Locate the cell with the specified text and output its (x, y) center coordinate. 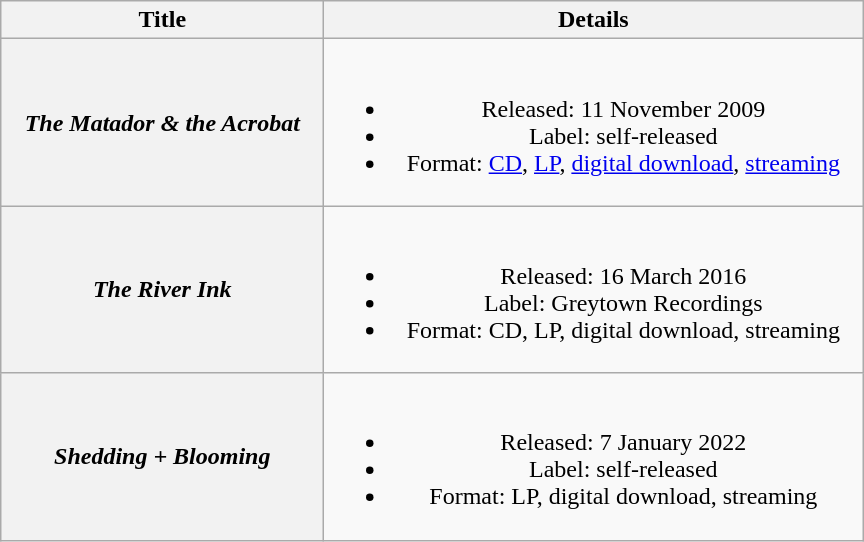
Title (162, 20)
Shedding + Blooming (162, 456)
The River Ink (162, 290)
Details (594, 20)
The Matador & the Acrobat (162, 122)
Released: 11 November 2009Label: self-releasedFormat: CD, LP, digital download, streaming (594, 122)
Released: 16 March 2016Label: Greytown RecordingsFormat: CD, LP, digital download, streaming (594, 290)
Released: 7 January 2022Label: self-releasedFormat: LP, digital download, streaming (594, 456)
